Return the (X, Y) coordinate for the center point of the cell that contains the specified text.  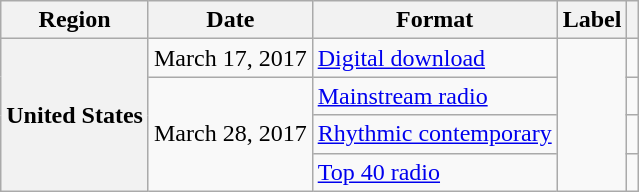
Rhythmic contemporary (434, 134)
Format (434, 20)
Mainstream radio (434, 96)
Date (230, 20)
Label (592, 20)
March 17, 2017 (230, 58)
Region (75, 20)
March 28, 2017 (230, 134)
Top 40 radio (434, 172)
United States (75, 115)
Digital download (434, 58)
